Determine the [x, y] coordinate at the center of the cell enclosing the given text.  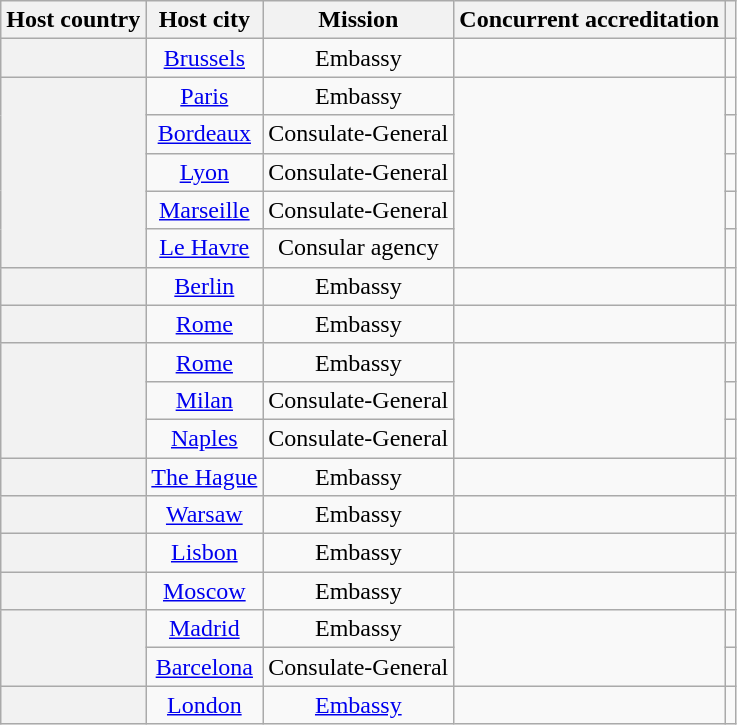
Host country [74, 20]
London [204, 705]
Berlin [204, 286]
Mission [358, 20]
Lyon [204, 172]
Marseille [204, 210]
Milan [204, 400]
Concurrent accreditation [590, 20]
Naples [204, 438]
Host city [204, 20]
Bordeaux [204, 134]
Madrid [204, 629]
Lisbon [204, 553]
Moscow [204, 591]
Warsaw [204, 515]
Consular agency [358, 248]
Brussels [204, 58]
Le Havre [204, 248]
Barcelona [204, 667]
Paris [204, 96]
The Hague [204, 477]
